Locate the cell with the specified text and output its (X, Y) center coordinate. 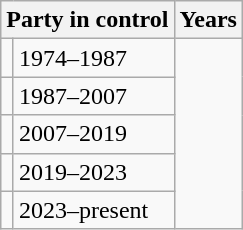
2023–present (94, 210)
2019–2023 (94, 172)
Years (208, 20)
Party in control (88, 20)
2007–2019 (94, 134)
1987–2007 (94, 96)
1974–1987 (94, 58)
